Detect which cell encompasses the target text, then output its (X, Y) center coordinate. 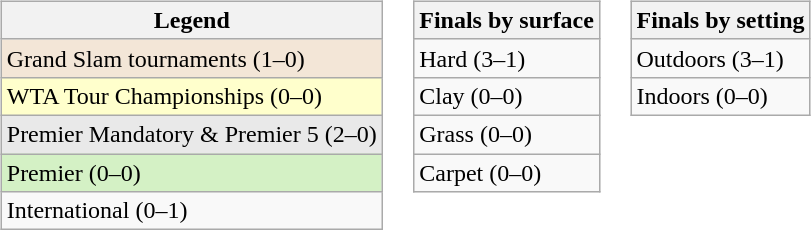
Carpet (0–0) (507, 173)
Finals by surface (507, 20)
Finals by setting (720, 20)
Premier (0–0) (192, 173)
International (0–1) (192, 211)
Clay (0–0) (507, 96)
Outdoors (3–1) (720, 58)
Legend (192, 20)
Hard (3–1) (507, 58)
Indoors (0–0) (720, 96)
Grass (0–0) (507, 134)
Premier Mandatory & Premier 5 (2–0) (192, 134)
Grand Slam tournaments (1–0) (192, 58)
WTA Tour Championships (0–0) (192, 96)
